Identify which cell holds the provided text, then report its (x, y) central coordinate. 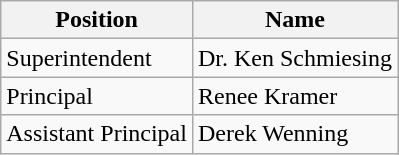
Name (294, 20)
Position (97, 20)
Dr. Ken Schmiesing (294, 58)
Superintendent (97, 58)
Derek Wenning (294, 134)
Assistant Principal (97, 134)
Renee Kramer (294, 96)
Principal (97, 96)
